Detect which cell encompasses the target text, then output its [X, Y] center coordinate. 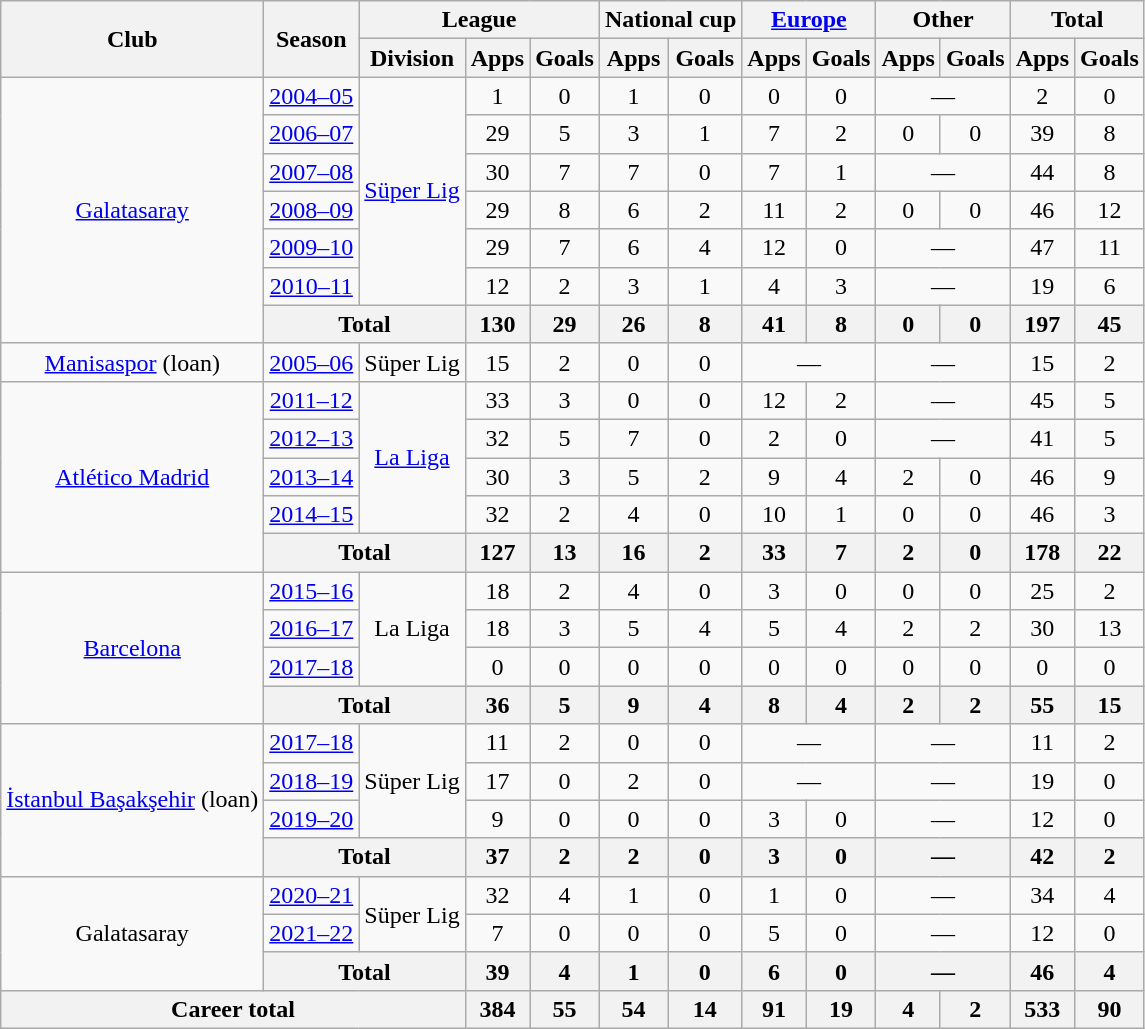
54 [633, 1009]
42 [1042, 857]
91 [774, 1009]
26 [633, 324]
2004–05 [312, 96]
Division [412, 58]
384 [497, 1009]
2009–10 [312, 248]
2013–14 [312, 477]
2020–21 [312, 895]
Other [943, 20]
2008–09 [312, 210]
Atlético Madrid [132, 476]
17 [497, 781]
47 [1042, 248]
2011–12 [312, 400]
14 [705, 1009]
Career total [233, 1009]
130 [497, 324]
90 [1110, 1009]
2016–17 [312, 629]
2021–22 [312, 933]
2010–11 [312, 286]
2007–08 [312, 172]
Manisaspor (loan) [132, 362]
36 [497, 705]
League [480, 20]
10 [774, 515]
İstanbul Başakşehir (loan) [132, 800]
2015–16 [312, 591]
22 [1110, 553]
2005–06 [312, 362]
178 [1042, 553]
Europe [809, 20]
2014–15 [312, 515]
127 [497, 553]
2018–19 [312, 781]
Club [132, 39]
Season [312, 39]
34 [1042, 895]
44 [1042, 172]
2006–07 [312, 134]
National cup [670, 20]
16 [633, 553]
25 [1042, 591]
2019–20 [312, 819]
2012–13 [312, 438]
Barcelona [132, 648]
197 [1042, 324]
37 [497, 857]
533 [1042, 1009]
